For the text-containing cell, return its midpoint in [x, y] coordinate format. 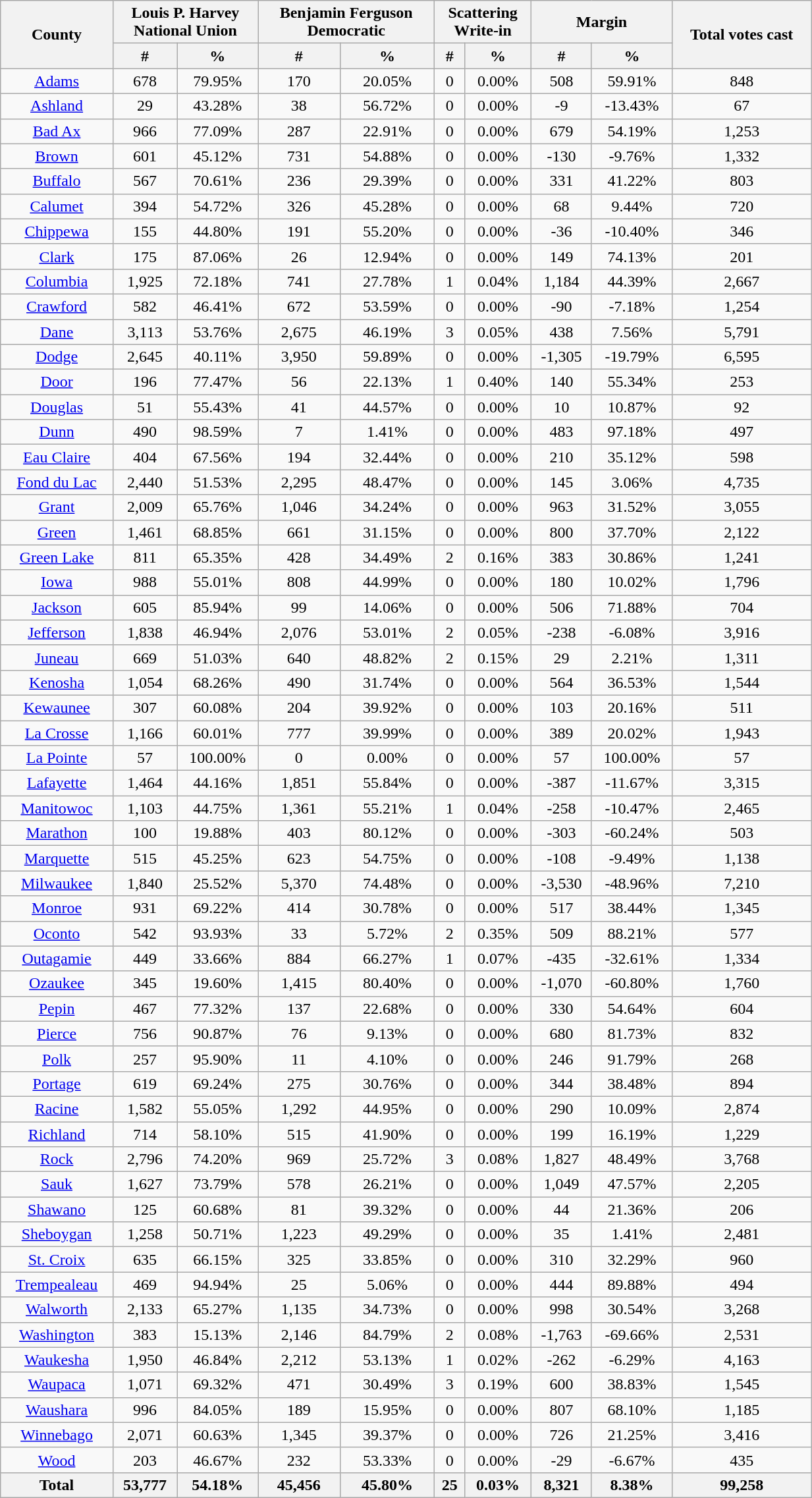
180 [561, 582]
97.18% [632, 432]
87.06% [217, 256]
74.13% [632, 256]
19.88% [217, 833]
20.16% [632, 707]
99,258 [742, 1485]
330 [561, 1009]
74.48% [387, 883]
Chippewa [57, 231]
1,334 [742, 958]
30.54% [632, 1310]
67.56% [217, 457]
Rock [57, 1159]
49.29% [387, 1234]
807 [561, 1410]
Total votes cast [742, 34]
Wood [57, 1460]
Trempealeau [57, 1285]
-9.49% [632, 858]
2.21% [632, 657]
Brown [57, 156]
0.40% [498, 382]
-435 [561, 958]
1,950 [145, 1360]
3,768 [742, 1159]
-69.66% [632, 1335]
10.09% [632, 1109]
53,777 [145, 1485]
0.03% [498, 1485]
669 [145, 657]
County [57, 34]
33 [299, 933]
1,258 [145, 1234]
Door [57, 382]
2,146 [299, 1335]
680 [561, 1034]
1,223 [299, 1234]
80.12% [387, 833]
1,138 [742, 858]
Grant [57, 507]
54.75% [387, 858]
44 [561, 1209]
10 [561, 407]
27.78% [387, 281]
394 [145, 206]
Ashland [57, 106]
1,054 [145, 682]
5.72% [387, 933]
331 [561, 181]
731 [299, 156]
53.76% [217, 331]
44.80% [217, 231]
5.06% [387, 1285]
0.15% [498, 657]
6,595 [742, 357]
2,796 [145, 1159]
Winnebago [57, 1435]
38 [299, 106]
389 [561, 733]
St. Croix [57, 1260]
22.68% [387, 1009]
40.11% [217, 357]
601 [145, 156]
21.36% [632, 1209]
30.86% [632, 557]
45.12% [217, 156]
60.68% [217, 1209]
Walworth [57, 1310]
91.79% [632, 1059]
471 [299, 1385]
449 [145, 958]
Marquette [57, 858]
9.13% [387, 1034]
Polk [57, 1059]
65.27% [217, 1310]
22.91% [387, 131]
59.89% [387, 357]
3,268 [742, 1310]
Manitowoc [57, 808]
1,545 [742, 1385]
44.39% [632, 281]
84.05% [217, 1410]
-90 [561, 306]
39.32% [387, 1209]
Dunn [57, 432]
4,735 [742, 482]
77.32% [217, 1009]
72.18% [217, 281]
77.09% [217, 131]
74.20% [217, 1159]
-48.96% [632, 883]
438 [561, 331]
Pierce [57, 1034]
-13.43% [632, 106]
720 [742, 206]
246 [561, 1059]
47.57% [632, 1184]
344 [561, 1084]
44.75% [217, 808]
21.25% [632, 1435]
1,827 [561, 1159]
194 [299, 457]
35 [561, 1234]
-1,070 [561, 984]
140 [561, 382]
960 [742, 1260]
206 [742, 1209]
46.41% [217, 306]
832 [742, 1034]
2,531 [742, 1335]
95.90% [217, 1059]
69.22% [217, 908]
10.02% [632, 582]
-29 [561, 1460]
600 [561, 1385]
2,667 [742, 281]
756 [145, 1034]
811 [145, 557]
44.16% [217, 783]
-3,530 [561, 883]
508 [561, 81]
68.26% [217, 682]
483 [561, 432]
2,874 [742, 1109]
511 [742, 707]
22.13% [387, 382]
25.52% [217, 883]
33.85% [387, 1260]
43.28% [217, 106]
1,071 [145, 1385]
582 [145, 306]
931 [145, 908]
1,311 [742, 657]
79.95% [217, 81]
53.59% [387, 306]
189 [299, 1410]
Kewaunee [57, 707]
Washington [57, 1335]
54.19% [632, 131]
69.32% [217, 1385]
714 [145, 1134]
33.66% [217, 958]
203 [145, 1460]
Richland [57, 1134]
Adams [57, 81]
30.76% [387, 1084]
11 [299, 1059]
Marathon [57, 833]
-262 [561, 1360]
Pepin [57, 1009]
Waukesha [57, 1360]
-108 [561, 858]
Calumet [57, 206]
55.34% [632, 382]
0.19% [498, 1385]
31.74% [387, 682]
2,675 [299, 331]
Racine [57, 1109]
38.83% [632, 1385]
Portage [57, 1084]
77.47% [217, 382]
-7.18% [632, 306]
66.15% [217, 1260]
48.47% [387, 482]
10.87% [632, 407]
-130 [561, 156]
517 [561, 908]
Benjamin FergusonDemocratic [346, 22]
414 [299, 908]
45.25% [217, 858]
-10.40% [632, 231]
51.03% [217, 657]
1,840 [145, 883]
1,838 [145, 632]
84.79% [387, 1335]
35.12% [632, 457]
45.28% [387, 206]
503 [742, 833]
La Crosse [57, 733]
-387 [561, 783]
1,582 [145, 1109]
604 [742, 1009]
640 [299, 657]
12.94% [387, 256]
30.78% [387, 908]
0.02% [498, 1360]
-303 [561, 833]
996 [145, 1410]
39.92% [387, 707]
1,241 [742, 557]
55.20% [387, 231]
55.05% [217, 1109]
44.57% [387, 407]
Eau Claire [57, 457]
59.91% [632, 81]
1,253 [742, 131]
Green [57, 532]
506 [561, 607]
1,229 [742, 1134]
741 [299, 281]
68 [561, 206]
577 [742, 933]
70.61% [217, 181]
969 [299, 1159]
7,210 [742, 883]
37.70% [632, 532]
55.84% [387, 783]
41.22% [632, 181]
54.18% [217, 1485]
34.49% [387, 557]
55.43% [217, 407]
14.06% [387, 607]
Oconto [57, 933]
Douglas [57, 407]
3,113 [145, 331]
672 [299, 306]
92 [742, 407]
85.94% [217, 607]
29.39% [387, 181]
26 [299, 256]
1,627 [145, 1184]
99 [299, 607]
1,796 [742, 582]
1,046 [299, 507]
-6.29% [632, 1360]
34.73% [387, 1310]
48.82% [387, 657]
76 [299, 1034]
2,076 [299, 632]
-36 [561, 231]
20.02% [632, 733]
1,361 [299, 808]
53.01% [387, 632]
137 [299, 1009]
Total [57, 1485]
51.53% [217, 482]
-1,763 [561, 1335]
145 [561, 482]
1,415 [299, 984]
326 [299, 206]
3.06% [632, 482]
Waushara [57, 1410]
44.99% [387, 582]
51 [145, 407]
5,791 [742, 331]
0.07% [498, 958]
726 [561, 1435]
2,440 [145, 482]
71.88% [632, 607]
1,332 [742, 156]
46.19% [387, 331]
966 [145, 131]
41.90% [387, 1134]
704 [742, 607]
290 [561, 1109]
800 [561, 532]
45.80% [387, 1485]
5,370 [299, 883]
Monroe [57, 908]
-10.47% [632, 808]
497 [742, 432]
Sheboygan [57, 1234]
56.72% [387, 106]
1,103 [145, 808]
-60.80% [632, 984]
-6.08% [632, 632]
53.13% [387, 1360]
89.88% [632, 1285]
325 [299, 1260]
Jackson [57, 607]
65.76% [217, 507]
-9.76% [632, 156]
55.21% [387, 808]
Sauk [57, 1184]
444 [561, 1285]
66.27% [387, 958]
68.10% [632, 1410]
Buffalo [57, 181]
Dodge [57, 357]
2,122 [742, 532]
54.64% [632, 1009]
Louis P. HarveyNational Union [185, 22]
988 [145, 582]
ScatteringWrite-in [483, 22]
803 [742, 181]
2,205 [742, 1184]
93.93% [217, 933]
2,295 [299, 482]
38.48% [632, 1084]
678 [145, 81]
7 [299, 432]
1,925 [145, 281]
16.19% [632, 1134]
201 [742, 256]
60.63% [217, 1435]
39.37% [387, 1435]
170 [299, 81]
45,456 [299, 1485]
81.73% [632, 1034]
31.52% [632, 507]
90.87% [217, 1034]
Green Lake [57, 557]
8.38% [632, 1485]
257 [145, 1059]
884 [299, 958]
605 [145, 607]
155 [145, 231]
3,416 [742, 1435]
4.10% [387, 1059]
1,184 [561, 281]
2,465 [742, 808]
58.10% [217, 1134]
73.79% [217, 1184]
635 [145, 1260]
467 [145, 1009]
346 [742, 231]
275 [299, 1084]
3,315 [742, 783]
619 [145, 1084]
34.24% [387, 507]
48.49% [632, 1159]
542 [145, 933]
253 [742, 382]
60.08% [217, 707]
2,071 [145, 1435]
-9 [561, 106]
404 [145, 457]
848 [742, 81]
509 [561, 933]
80.40% [387, 984]
1,049 [561, 1184]
287 [299, 131]
-258 [561, 808]
1,464 [145, 783]
963 [561, 507]
0.35% [498, 933]
54.72% [217, 206]
1,166 [145, 733]
36.53% [632, 682]
661 [299, 532]
94.94% [217, 1285]
44.95% [387, 1109]
Waupaca [57, 1385]
46.84% [217, 1360]
41 [299, 407]
-32.61% [632, 958]
1,185 [742, 1410]
50.71% [217, 1234]
199 [561, 1134]
56 [299, 382]
Margin [601, 22]
598 [742, 457]
81 [299, 1209]
53.33% [387, 1460]
-19.79% [632, 357]
2,009 [145, 507]
Iowa [57, 582]
232 [299, 1460]
1,943 [742, 733]
32.44% [387, 457]
1,461 [145, 532]
191 [299, 231]
2,645 [145, 357]
567 [145, 181]
15.95% [387, 1410]
46.67% [217, 1460]
494 [742, 1285]
Fond du Lac [57, 482]
-6.67% [632, 1460]
20.05% [387, 81]
25.72% [387, 1159]
9.44% [632, 206]
Juneau [57, 657]
2,212 [299, 1360]
Crawford [57, 306]
100 [145, 833]
435 [742, 1460]
Ozaukee [57, 984]
32.29% [632, 1260]
55.01% [217, 582]
403 [299, 833]
345 [145, 984]
Dane [57, 331]
196 [145, 382]
69.24% [217, 1084]
564 [561, 682]
125 [145, 1209]
15.13% [217, 1335]
3,055 [742, 507]
4,163 [742, 1360]
46.94% [217, 632]
Jefferson [57, 632]
428 [299, 557]
30.49% [387, 1385]
998 [561, 1310]
65.35% [217, 557]
210 [561, 457]
1,292 [299, 1109]
175 [145, 256]
2,133 [145, 1310]
-11.67% [632, 783]
Clark [57, 256]
3,916 [742, 632]
204 [299, 707]
236 [299, 181]
Bad Ax [57, 131]
38.44% [632, 908]
Columbia [57, 281]
1,760 [742, 984]
Shawano [57, 1209]
310 [561, 1260]
68.85% [217, 532]
469 [145, 1285]
679 [561, 131]
La Pointe [57, 758]
Lafayette [57, 783]
31.15% [387, 532]
19.60% [217, 984]
1,254 [742, 306]
0.16% [498, 557]
1,544 [742, 682]
26.21% [387, 1184]
-1,305 [561, 357]
88.21% [632, 933]
3,950 [299, 357]
1,851 [299, 783]
60.01% [217, 733]
98.59% [217, 432]
149 [561, 256]
-238 [561, 632]
8,321 [561, 1485]
2,481 [742, 1234]
307 [145, 707]
54.88% [387, 156]
67 [742, 106]
578 [299, 1184]
Kenosha [57, 682]
103 [561, 707]
-60.24% [632, 833]
623 [299, 858]
1,135 [299, 1310]
777 [299, 733]
Milwaukee [57, 883]
268 [742, 1059]
7.56% [632, 331]
39.99% [387, 733]
894 [742, 1084]
808 [299, 582]
Outagamie [57, 958]
